Return the [X, Y] coordinate for the center point of the cell that contains the specified text.  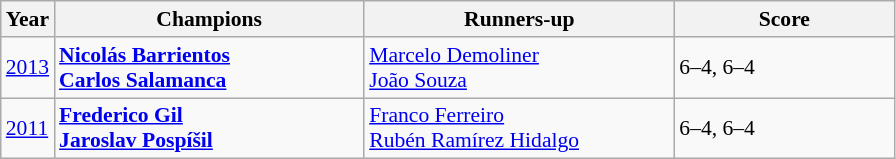
2011 [28, 128]
Score [784, 19]
Champions [209, 19]
Franco Ferreiro Rubén Ramírez Hidalgo [519, 128]
Runners-up [519, 19]
Nicolás Barrientos Carlos Salamanca [209, 68]
Year [28, 19]
Frederico Gil Jaroslav Pospíšil [209, 128]
2013 [28, 68]
Marcelo Demoliner João Souza [519, 68]
